Output the [x, y] coordinate of the center of the cell containing the given text.  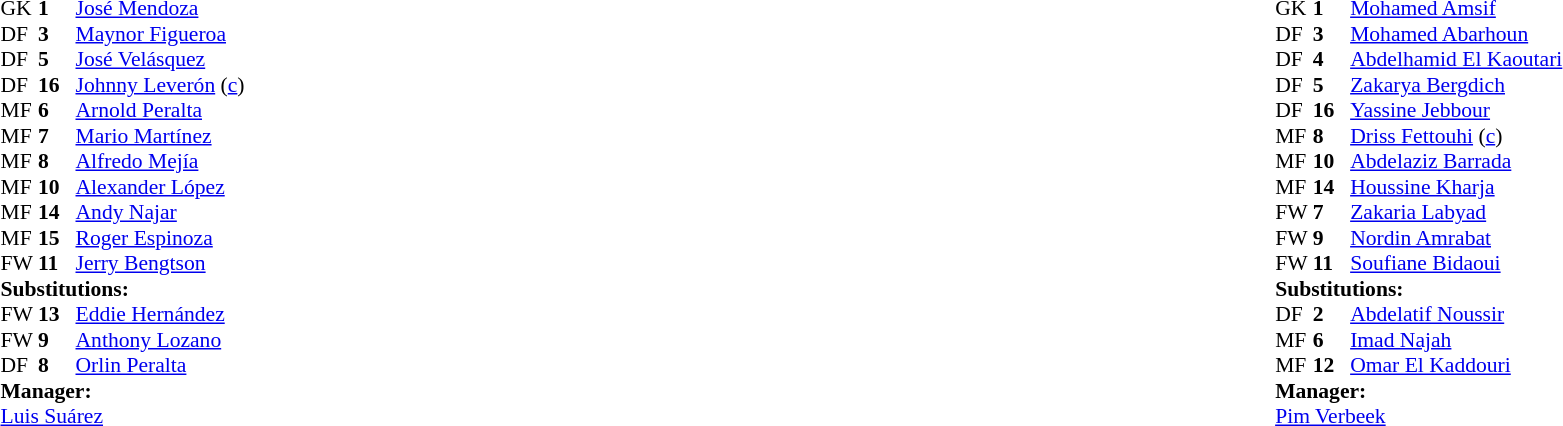
Eddie Hernández [160, 315]
Omar El Kaddouri [1456, 365]
Arnold Peralta [160, 111]
Alfredo Mejía [160, 161]
Abdelatif Noussir [1456, 315]
Driss Fettouhi (c) [1456, 136]
2 [1332, 315]
Zakarya Bergdich [1456, 85]
Mohamed Abarhoun [1456, 34]
Abdelhamid El Kaoutari [1456, 59]
15 [57, 238]
Andy Najar [160, 213]
Nordin Amrabat [1456, 238]
Alexander López [160, 187]
Yassine Jebbour [1456, 111]
13 [57, 315]
Imad Najah [1456, 340]
Zakaria Labyad [1456, 213]
Houssine Kharja [1456, 187]
Abdelaziz Barrada [1456, 161]
Mario Martínez [160, 136]
12 [1332, 365]
Anthony Lozano [160, 340]
José Velásquez [160, 59]
Orlin Peralta [160, 365]
Jerry Bengtson [160, 263]
4 [1332, 59]
Maynor Figueroa [160, 34]
Soufiane Bidaoui [1456, 263]
Johnny Leverón (c) [160, 85]
Roger Espinoza [160, 238]
